Detect which cell encompasses the target text, then output its [x, y] center coordinate. 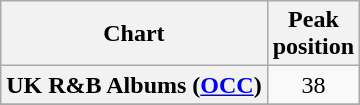
38 [313, 85]
Peakposition [313, 34]
UK R&B Albums (OCC) [134, 85]
Chart [134, 34]
